Output the [x, y] coordinate of the center of the cell containing the given text.  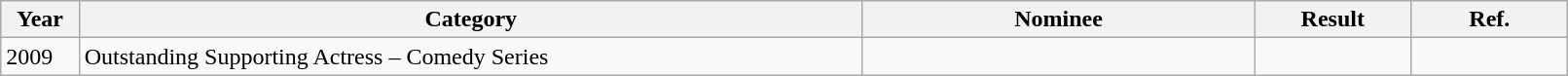
Category [471, 19]
Outstanding Supporting Actress – Comedy Series [471, 57]
Nominee [1059, 19]
Year [40, 19]
Ref. [1489, 19]
2009 [40, 57]
Result [1333, 19]
